Find where the given text appears and provide that cell's center as (X, Y) coordinate. 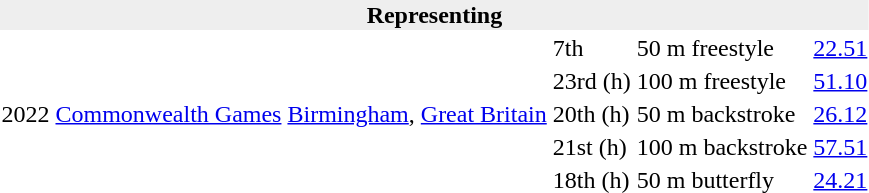
100 m freestyle (722, 81)
7th (592, 48)
57.51 (840, 147)
50 m freestyle (722, 48)
Representing (434, 15)
100 m backstroke (722, 147)
51.10 (840, 81)
22.51 (840, 48)
20th (h) (592, 114)
50 m backstroke (722, 114)
21st (h) (592, 147)
23rd (h) (592, 81)
26.12 (840, 114)
